Search for the cell housing the specified text and yield its (x, y) center coordinate. 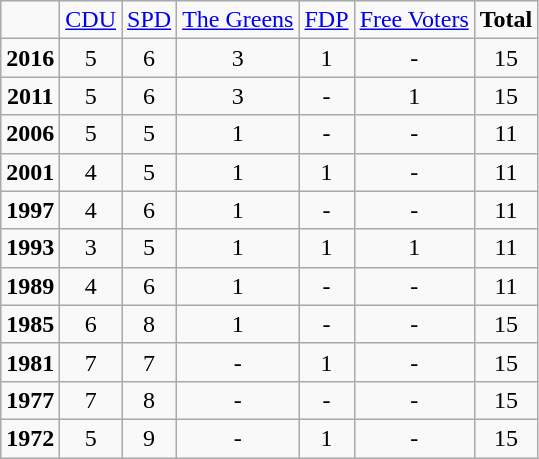
2011 (30, 96)
2006 (30, 134)
9 (150, 438)
The Greens (238, 20)
1977 (30, 400)
1997 (30, 210)
2001 (30, 172)
SPD (150, 20)
Free Voters (414, 20)
1985 (30, 324)
1989 (30, 286)
FDP (326, 20)
1993 (30, 248)
CDU (91, 20)
1981 (30, 362)
Total (506, 20)
1972 (30, 438)
2016 (30, 58)
